Detect which cell encompasses the target text, then output its (X, Y) center coordinate. 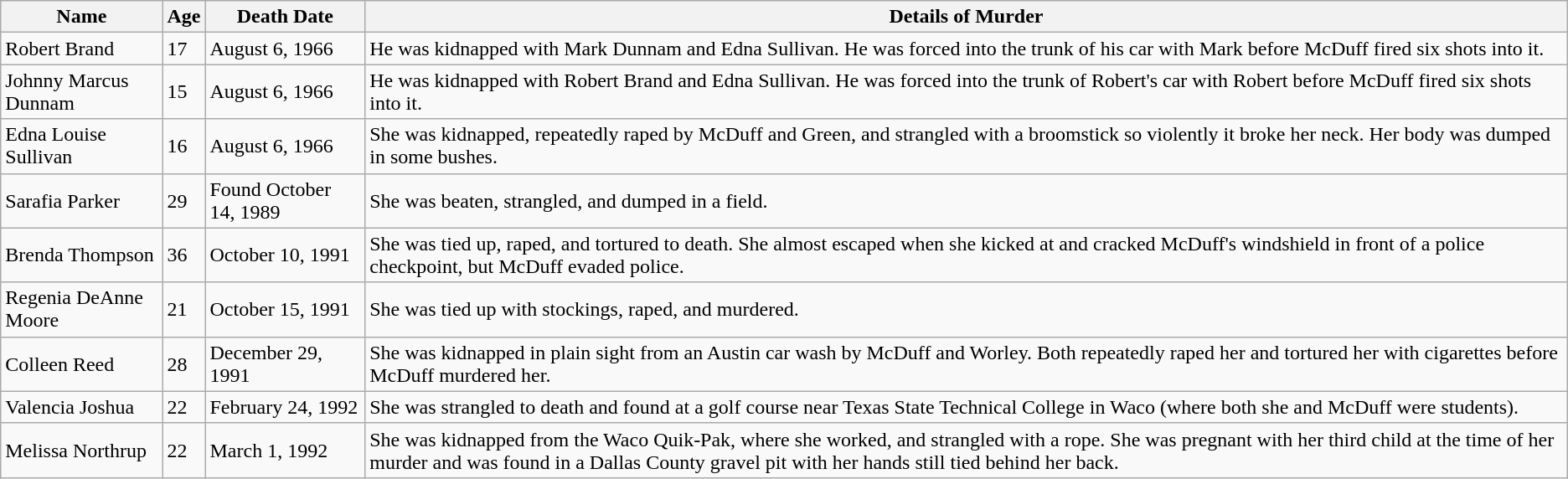
Death Date (285, 17)
She was tied up with stockings, raped, and murdered. (967, 310)
He was kidnapped with Mark Dunnam and Edna Sullivan. He was forced into the trunk of his car with Mark before McDuff fired six shots into it. (967, 49)
Name (82, 17)
Colleen Reed (82, 363)
Robert Brand (82, 49)
Johnny Marcus Dunnam (82, 92)
October 15, 1991 (285, 310)
Brenda Thompson (82, 255)
October 10, 1991 (285, 255)
Sarafia Parker (82, 201)
29 (184, 201)
17 (184, 49)
Edna Louise Sullivan (82, 146)
36 (184, 255)
16 (184, 146)
Valencia Joshua (82, 407)
February 24, 1992 (285, 407)
Melissa Northrup (82, 451)
28 (184, 363)
Found October 14, 1989 (285, 201)
March 1, 1992 (285, 451)
21 (184, 310)
December 29, 1991 (285, 363)
Regenia DeAnne Moore (82, 310)
He was kidnapped with Robert Brand and Edna Sullivan. He was forced into the trunk of Robert's car with Robert before McDuff fired six shots into it. (967, 92)
Age (184, 17)
She was beaten, strangled, and dumped in a field. (967, 201)
Details of Murder (967, 17)
15 (184, 92)
She was strangled to death and found at a golf course near Texas State Technical College in Waco (where both she and McDuff were students). (967, 407)
